Identify which cell holds the provided text, then report its [x, y] central coordinate. 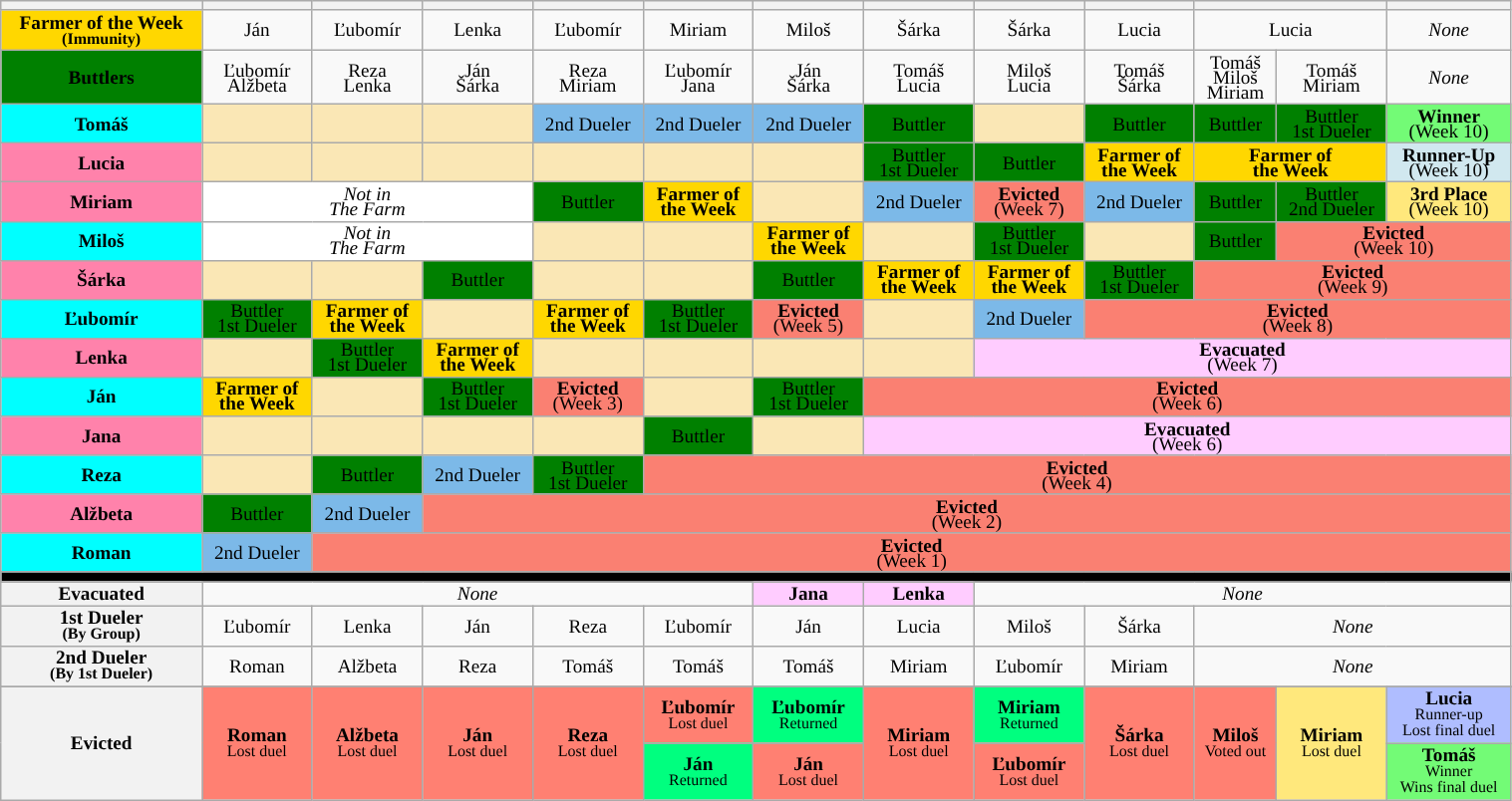
RezaMiriam [588, 77]
Evicted (Week 8) [1298, 319]
MilošVoted out [1235, 743]
RomanLost duel [257, 743]
TomášMilošMiriam [1235, 77]
Evacuated (Week 6) [1187, 436]
ŠárkaLost duel [1140, 743]
AlžbetaLost duel [367, 743]
TomášMiriam [1332, 77]
Runner-Up (Week 10) [1449, 163]
Buttler2nd Dueler [1332, 201]
Evacuated [102, 593]
Farmer of the Week(Immunity) [102, 30]
Evicted (Week 10) [1393, 241]
Evicted (Week 3) [588, 397]
Evicted (Week 5) [809, 319]
Evicted (Week 4) [1076, 474]
Buttlers [102, 77]
RezaLost duel [588, 743]
Winner (Week 10) [1449, 124]
1st Dueler(By Group) [102, 626]
LuciaRunner-upLost final duel [1449, 715]
ĽubomírJana [698, 77]
Evicted (Week 7) [1029, 201]
Evicted (Week 9) [1353, 279]
TomášŠárka [1140, 77]
TomášLucia [919, 77]
ĽubomírAlžbeta [257, 77]
2nd Dueler(By 1st Dueler) [102, 666]
Evicted (Week 6) [1187, 397]
JánReturned [698, 771]
TomášWinnerWins final duel [1449, 771]
Evacuated (Week 7) [1242, 357]
3rd Place (Week 10) [1449, 201]
Evicted [102, 743]
ĽubomírReturned [809, 715]
MiriamReturned [1029, 715]
MilošLucia [1029, 77]
Evicted (Week 2) [967, 514]
RezaLenka [367, 77]
Evicted (Week 1) [911, 552]
